Identify which cell holds the provided text, then report its (X, Y) central coordinate. 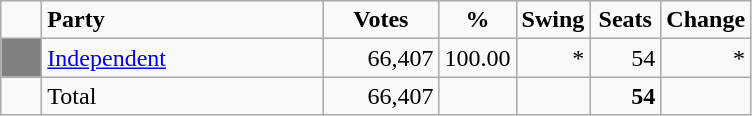
% (478, 20)
100.00 (478, 58)
Change (706, 20)
Independent (182, 58)
Party (182, 20)
Swing (553, 20)
Total (182, 96)
Seats (626, 20)
Votes (381, 20)
